For the text-containing cell, return its midpoint in [X, Y] coordinate format. 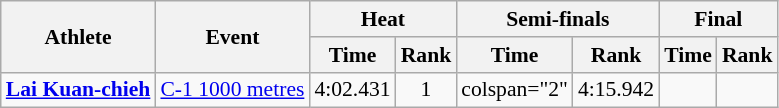
Event [232, 36]
1 [426, 90]
Final [718, 19]
C-1 1000 metres [232, 90]
Athlete [78, 36]
Heat [382, 19]
colspan="2" [514, 90]
Lai Kuan-chieh [78, 90]
4:02.431 [352, 90]
Semi-finals [558, 19]
4:15.942 [616, 90]
